Locate the cell with the specified text and output its (x, y) center coordinate. 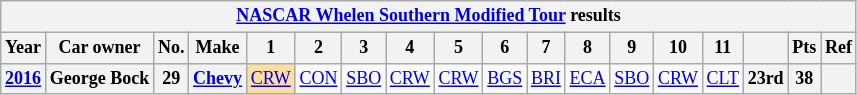
3 (364, 48)
2016 (24, 78)
7 (546, 48)
5 (458, 48)
Year (24, 48)
Car owner (99, 48)
23rd (766, 78)
Ref (839, 48)
NASCAR Whelen Southern Modified Tour results (429, 16)
Pts (804, 48)
BGS (505, 78)
6 (505, 48)
4 (410, 48)
29 (172, 78)
2 (318, 48)
10 (678, 48)
Make (218, 48)
11 (722, 48)
CON (318, 78)
No. (172, 48)
9 (632, 48)
George Bock (99, 78)
CLT (722, 78)
Chevy (218, 78)
38 (804, 78)
1 (270, 48)
ECA (588, 78)
BRI (546, 78)
8 (588, 48)
